Provide the (X, Y) coordinate of the cell's center where the given text is located.  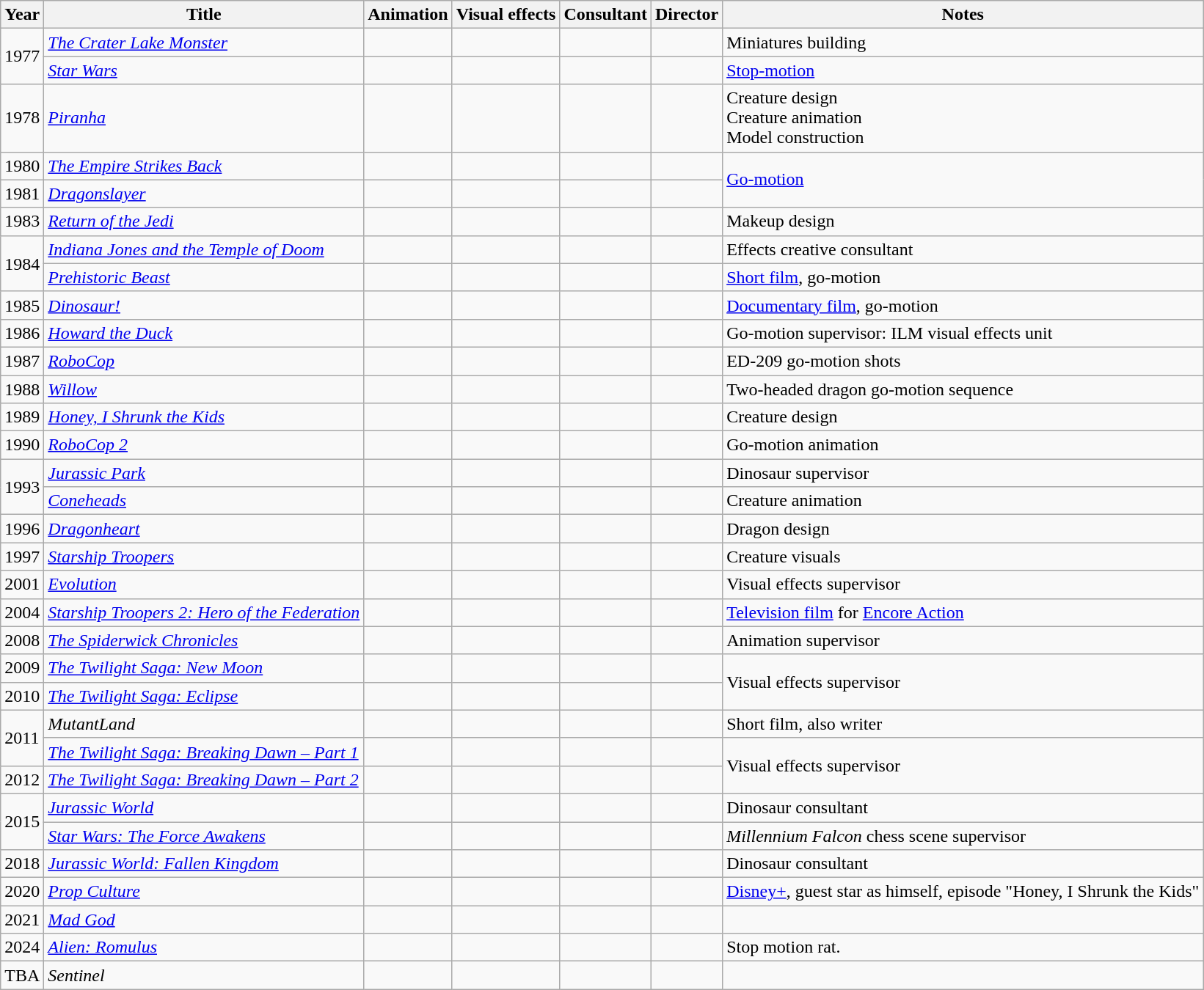
2011 (22, 738)
Indiana Jones and the Temple of Doom (204, 249)
2010 (22, 696)
Honey, I Shrunk the Kids (204, 417)
1989 (22, 417)
Dinosaur supervisor (963, 473)
2020 (22, 892)
2018 (22, 864)
Starship Troopers 2: Hero of the Federation (204, 612)
Go-motion animation (963, 445)
1987 (22, 361)
Visual effects (506, 15)
Howard the Duck (204, 333)
Dragon design (963, 529)
2012 (22, 780)
Title (204, 15)
Jurassic Park (204, 473)
Creature design (963, 417)
1984 (22, 263)
Dragonslayer (204, 194)
2008 (22, 640)
Star Wars (204, 70)
Miniatures building (963, 43)
Stop-motion (963, 70)
RoboCop 2 (204, 445)
Jurassic World (204, 807)
Dragonheart (204, 529)
2009 (22, 668)
Return of the Jedi (204, 221)
1997 (22, 557)
Notes (963, 15)
The Crater Lake Monster (204, 43)
Effects creative consultant (963, 249)
1980 (22, 166)
Year (22, 15)
1996 (22, 529)
Coneheads (204, 501)
Television film for Encore Action (963, 612)
1993 (22, 487)
Prehistoric Beast (204, 277)
1988 (22, 389)
The Twilight Saga: Eclipse (204, 696)
Go-motion supervisor: ILM visual effects unit (963, 333)
Prop Culture (204, 892)
Animation (408, 15)
Jurassic World: Fallen Kingdom (204, 864)
Animation supervisor (963, 640)
Sentinel (204, 975)
The Twilight Saga: Breaking Dawn – Part 1 (204, 752)
2024 (22, 947)
The Spiderwick Chronicles (204, 640)
1981 (22, 194)
The Twilight Saga: New Moon (204, 668)
2021 (22, 920)
2004 (22, 612)
1985 (22, 305)
Makeup design (963, 221)
Evolution (204, 584)
Two-headed dragon go-motion sequence (963, 389)
Millennium Falcon chess scene supervisor (963, 835)
Star Wars: The Force Awakens (204, 835)
Willow (204, 389)
1983 (22, 221)
2015 (22, 821)
1990 (22, 445)
Piranha (204, 118)
Alien: Romulus (204, 947)
Go-motion (963, 180)
Starship Troopers (204, 557)
Creature designCreature animationModel construction (963, 118)
Creature animation (963, 501)
2001 (22, 584)
Documentary film, go-motion (963, 305)
Short film, go-motion (963, 277)
MutantLand (204, 724)
The Empire Strikes Back (204, 166)
Mad God (204, 920)
Creature visuals (963, 557)
1978 (22, 118)
Consultant (605, 15)
Director (687, 15)
Dinosaur! (204, 305)
Disney+, guest star as himself, episode "Honey, I Shrunk the Kids" (963, 892)
Stop motion rat. (963, 947)
ED-209 go-motion shots (963, 361)
TBA (22, 975)
Short film, also writer (963, 724)
RoboCop (204, 361)
1986 (22, 333)
1977 (22, 56)
The Twilight Saga: Breaking Dawn – Part 2 (204, 780)
